From the cell containing the given text, extract its center point as (X, Y) coordinate. 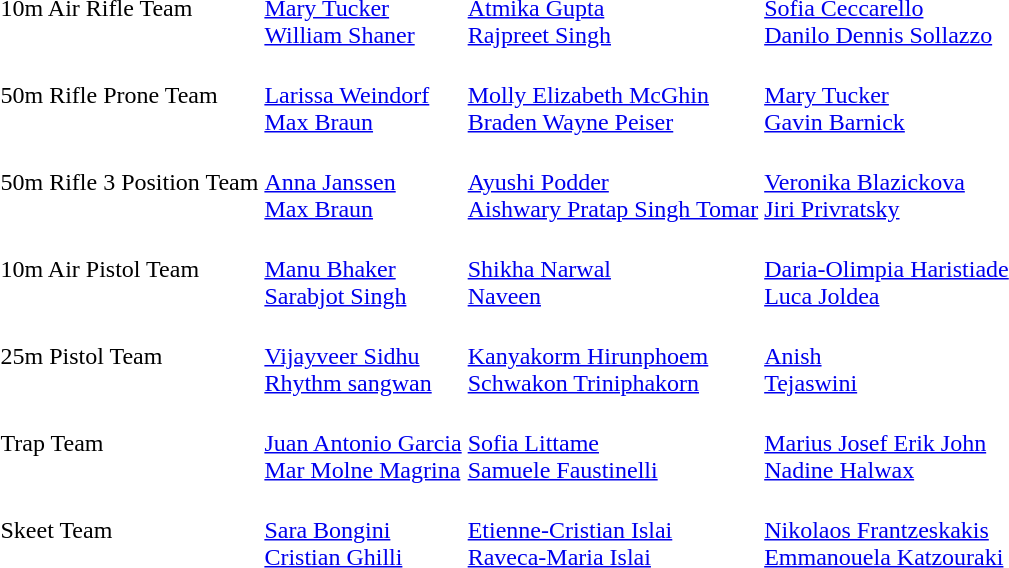
Shikha NarwalNaveen (613, 269)
Molly Elizabeth McGhinBraden Wayne Peiser (613, 95)
Sofia LittameSamuele Faustinelli (613, 443)
Juan Antonio GarciaMar Molne Magrina (363, 443)
Manu BhakerSarabjot Singh (363, 269)
Vijayveer SidhuRhythm sangwan (363, 356)
Ayushi PodderAishwary Pratap Singh Tomar (613, 182)
Kanyakorm HirunphoemSchwakon Triniphakorn (613, 356)
Anna JanssenMax Braun (363, 182)
Larissa WeindorfMax Braun (363, 95)
